For the text-containing cell, return its midpoint in [x, y] coordinate format. 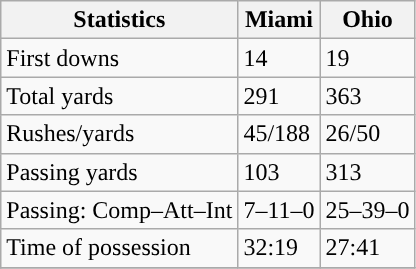
14 [279, 58]
Time of possession [120, 248]
Passing yards [120, 172]
291 [279, 96]
Total yards [120, 96]
Ohio [368, 20]
313 [368, 172]
45/188 [279, 134]
363 [368, 96]
7–11–0 [279, 210]
26/50 [368, 134]
25–39–0 [368, 210]
27:41 [368, 248]
103 [279, 172]
First downs [120, 58]
32:19 [279, 248]
Passing: Comp–Att–Int [120, 210]
19 [368, 58]
Statistics [120, 20]
Miami [279, 20]
Rushes/yards [120, 134]
